Search for the cell housing the specified text and yield its [x, y] center coordinate. 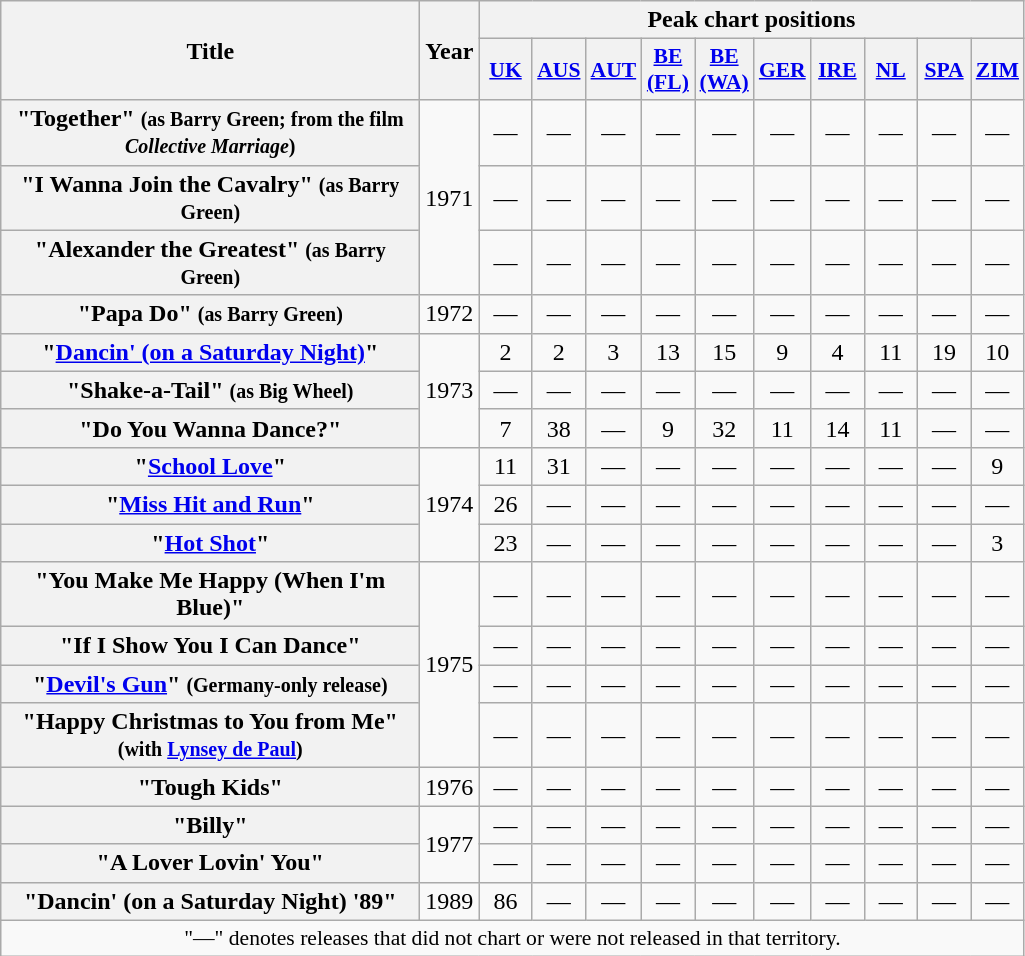
1976 [450, 787]
"Together" (as Barry Green; from the film Collective Marriage) [210, 132]
1977 [450, 844]
"Shake-a-Tail" (as Big Wheel) [210, 390]
Year [450, 50]
1989 [450, 901]
"Dancin' (on a Saturday Night) '89" [210, 901]
1974 [450, 504]
"Devil's Gun" (Germany-only release) [210, 684]
"You Make Me Happy (When I'm Blue)" [210, 594]
4 [838, 352]
ZIM [998, 70]
"Alexander the Greatest" (as Barry Green) [210, 262]
1972 [450, 314]
"Miss Hit and Run" [210, 504]
13 [668, 352]
7 [506, 428]
"—" denotes releases that did not chart or were not released in that territory. [512, 938]
1971 [450, 198]
31 [558, 466]
Peak chart positions [752, 20]
86 [506, 901]
"I Wanna Join the Cavalry" (as Barry Green) [210, 198]
BE (FL) [668, 70]
38 [558, 428]
"School Love" [210, 466]
AUT [614, 70]
"Do You Wanna Dance?" [210, 428]
14 [838, 428]
"Billy" [210, 825]
"Hot Shot" [210, 543]
"If I Show You I Can Dance" [210, 646]
IRE [838, 70]
1975 [450, 665]
19 [944, 352]
23 [506, 543]
NL [890, 70]
GER [782, 70]
"A Lover Lovin' You" [210, 863]
1973 [450, 390]
15 [724, 352]
"Papa Do" (as Barry Green) [210, 314]
"Dancin' (on a Saturday Night)" [210, 352]
AUS [558, 70]
32 [724, 428]
SPA [944, 70]
10 [998, 352]
"Tough Kids" [210, 787]
26 [506, 504]
"Happy Christmas to You from Me" (with Lynsey de Paul) [210, 736]
Title [210, 50]
UK [506, 70]
BE (WA) [724, 70]
